Capture the cell that displays the provided text and extract its (x, y) central coordinate. 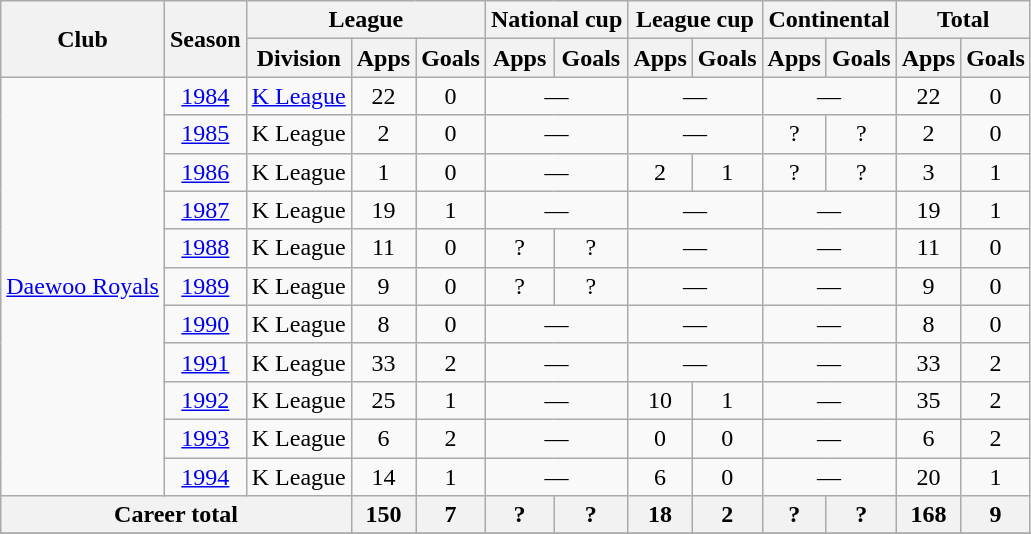
14 (383, 477)
Club (83, 39)
Career total (176, 515)
7 (451, 515)
1985 (205, 134)
1988 (205, 248)
150 (383, 515)
Division (298, 58)
Total (963, 20)
1993 (205, 438)
1992 (205, 400)
35 (928, 400)
3 (928, 172)
Continental (829, 20)
18 (660, 515)
20 (928, 477)
25 (383, 400)
168 (928, 515)
League (366, 20)
1989 (205, 286)
1987 (205, 210)
Season (205, 39)
1991 (205, 362)
1986 (205, 172)
National cup (556, 20)
1984 (205, 96)
Daewoo Royals (83, 286)
1994 (205, 477)
League cup (695, 20)
1990 (205, 324)
10 (660, 400)
